Locate the cell with the specified text and output its (X, Y) center coordinate. 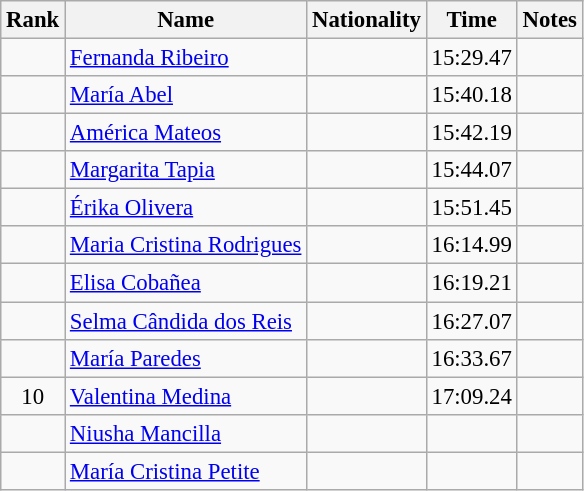
15:42.19 (472, 133)
María Paredes (186, 358)
Time (472, 20)
Fernanda Ribeiro (186, 58)
Niusha Mancilla (186, 433)
Rank (33, 20)
17:09.24 (472, 396)
Name (186, 20)
Érika Olivera (186, 208)
América Mateos (186, 133)
10 (33, 396)
Valentina Medina (186, 396)
María Abel (186, 95)
Maria Cristina Rodrigues (186, 245)
María Cristina Petite (186, 471)
16:14.99 (472, 245)
16:33.67 (472, 358)
Nationality (366, 20)
15:44.07 (472, 170)
16:27.07 (472, 321)
15:51.45 (472, 208)
16:19.21 (472, 283)
Margarita Tapia (186, 170)
15:40.18 (472, 95)
Elisa Cobañea (186, 283)
15:29.47 (472, 58)
Notes (550, 20)
Selma Cândida dos Reis (186, 321)
